Determine the (x, y) coordinate at the center of the cell enclosing the given text.  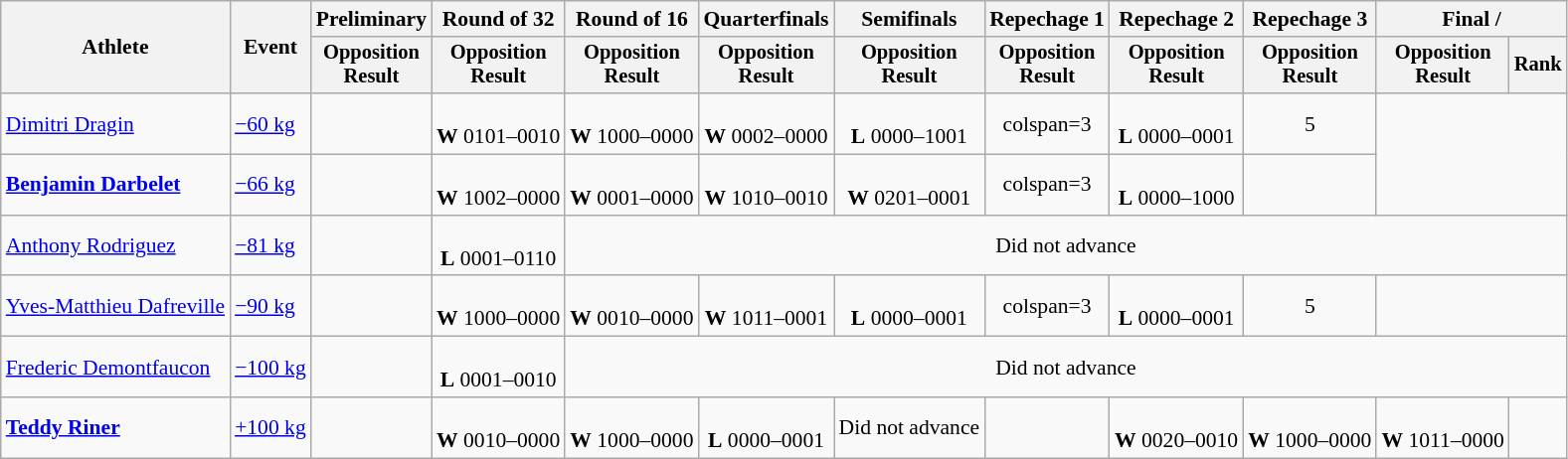
L 0001–0110 (498, 246)
Dimitri Dragin (115, 123)
W 1002–0000 (498, 185)
W 1010–0010 (767, 185)
Semifinals (910, 19)
W 0020–0010 (1176, 427)
Quarterfinals (767, 19)
Repechage 2 (1176, 19)
Benjamin Darbelet (115, 185)
Final / (1472, 19)
−90 kg (270, 306)
W 0101–0010 (498, 123)
−60 kg (270, 123)
Round of 16 (631, 19)
Anthony Rodriguez (115, 246)
−100 kg (270, 368)
Round of 32 (498, 19)
−81 kg (270, 246)
Teddy Riner (115, 427)
Frederic Demontfaucon (115, 368)
L 0000–1000 (1176, 185)
W 0002–0000 (767, 123)
W 0201–0001 (910, 185)
W 0001–0000 (631, 185)
L 0000–1001 (910, 123)
+100 kg (270, 427)
W 1011–0001 (767, 306)
Event (270, 48)
Preliminary (372, 19)
−66 kg (270, 185)
Yves-Matthieu Dafreville (115, 306)
L 0001–0010 (498, 368)
Repechage 3 (1309, 19)
Repechage 1 (1047, 19)
W 1011–0000 (1442, 427)
Athlete (115, 48)
Rank (1538, 66)
